Extract the (x, y) coordinate from the center of the cell holding the provided text.  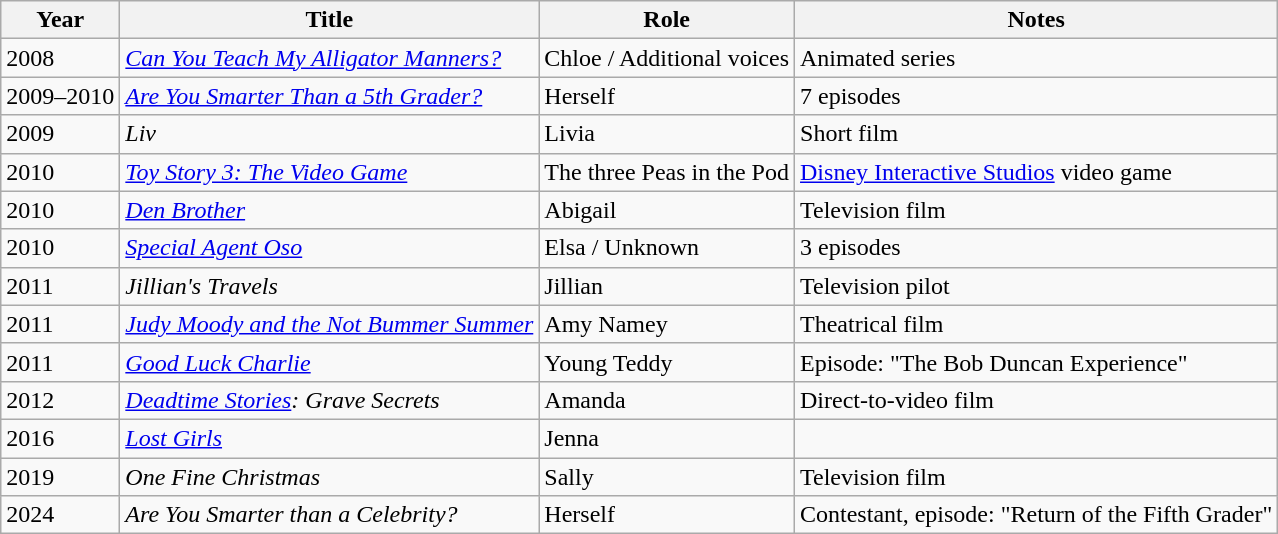
Amy Namey (667, 324)
Can You Teach My Alligator Manners? (330, 58)
Disney Interactive Studios video game (1036, 172)
Special Agent Oso (330, 248)
Role (667, 20)
Judy Moody and the Not Bummer Summer (330, 324)
Liv (330, 134)
Den Brother (330, 210)
Direct-to-video film (1036, 400)
Elsa / Unknown (667, 248)
2016 (60, 438)
Amanda (667, 400)
Sally (667, 477)
Animated series (1036, 58)
Episode: "The Bob Duncan Experience" (1036, 362)
2009–2010 (60, 96)
Contestant, episode: "Return of the Fifth Grader" (1036, 515)
Television pilot (1036, 286)
Are You Smarter Than a 5th Grader? (330, 96)
Short film (1036, 134)
Notes (1036, 20)
One Fine Christmas (330, 477)
Jillian's Travels (330, 286)
2024 (60, 515)
Jillian (667, 286)
Young Teddy (667, 362)
Year (60, 20)
The three Peas in the Pod (667, 172)
Livia (667, 134)
Deadtime Stories: Grave Secrets (330, 400)
2019 (60, 477)
2012 (60, 400)
Are You Smarter than a Celebrity? (330, 515)
Title (330, 20)
2008 (60, 58)
Lost Girls (330, 438)
7 episodes (1036, 96)
Chloe / Additional voices (667, 58)
Jenna (667, 438)
Good Luck Charlie (330, 362)
3 episodes (1036, 248)
Toy Story 3: The Video Game (330, 172)
2009 (60, 134)
Abigail (667, 210)
Theatrical film (1036, 324)
